Provide the (x, y) coordinate of the cell's center where the given text is located.  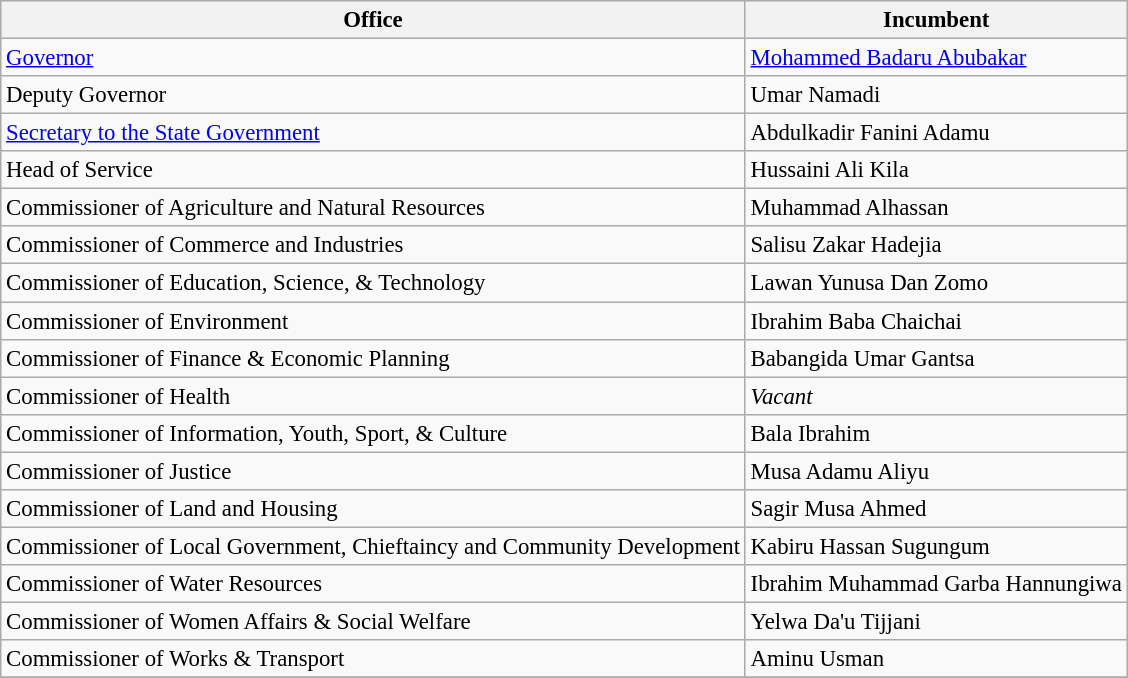
Sagir Musa Ahmed (936, 509)
Salisu Zakar Hadejia (936, 245)
Governor (374, 58)
Abdulkadir Fanini Adamu (936, 133)
Commissioner of Health (374, 396)
Commissioner of Local Government, Chieftaincy and Community Development (374, 546)
Commissioner of Finance & Economic Planning (374, 358)
Lawan Yunusa Dan Zomo (936, 283)
Commissioner of Information, Youth, Sport, & Culture (374, 433)
Incumbent (936, 20)
Office (374, 20)
Kabiru Hassan Sugungum (936, 546)
Babangida Umar Gantsa (936, 358)
Commissioner of Environment (374, 321)
Commissioner of Justice (374, 471)
Muhammad Alhassan (936, 208)
Commissioner of Land and Housing (374, 509)
Commissioner of Women Affairs & Social Welfare (374, 621)
Commissioner of Agriculture and Natural Resources (374, 208)
Mohammed Badaru Abubakar (936, 58)
Commissioner of Education, Science, & Technology (374, 283)
Ibrahim Muhammad Garba Hannungiwa (936, 584)
Commissioner of Commerce and Industries (374, 245)
Umar Namadi (936, 95)
Commissioner of Water Resources (374, 584)
Bala Ibrahim (936, 433)
Hussaini Ali Kila (936, 170)
Musa Adamu Aliyu (936, 471)
Secretary to the State Government (374, 133)
Deputy Governor (374, 95)
Head of Service (374, 170)
Ibrahim Baba Chaichai (936, 321)
Vacant (936, 396)
Commissioner of Works & Transport (374, 659)
Aminu Usman (936, 659)
Yelwa Da'u Tijjani (936, 621)
